Return the (x, y) coordinate for the center point of the cell that contains the specified text.  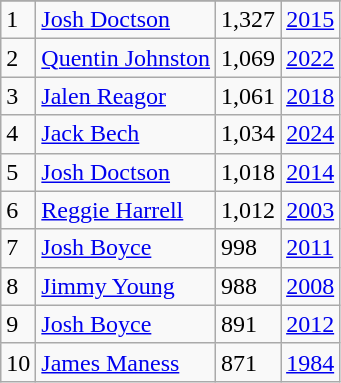
Jimmy Young (126, 286)
10 (18, 362)
2024 (310, 134)
1984 (310, 362)
2003 (310, 210)
891 (248, 324)
Jack Bech (126, 134)
8 (18, 286)
1,018 (248, 172)
871 (248, 362)
1,034 (248, 134)
4 (18, 134)
1,012 (248, 210)
James Maness (126, 362)
988 (248, 286)
5 (18, 172)
2008 (310, 286)
7 (18, 248)
2012 (310, 324)
3 (18, 96)
1,061 (248, 96)
2011 (310, 248)
2015 (310, 20)
1,069 (248, 58)
Reggie Harrell (126, 210)
1,327 (248, 20)
6 (18, 210)
2014 (310, 172)
2 (18, 58)
Quentin Johnston (126, 58)
2018 (310, 96)
9 (18, 324)
998 (248, 248)
Jalen Reagor (126, 96)
1 (18, 20)
2022 (310, 58)
